Find where the given text appears and provide that cell's center as [X, Y] coordinate. 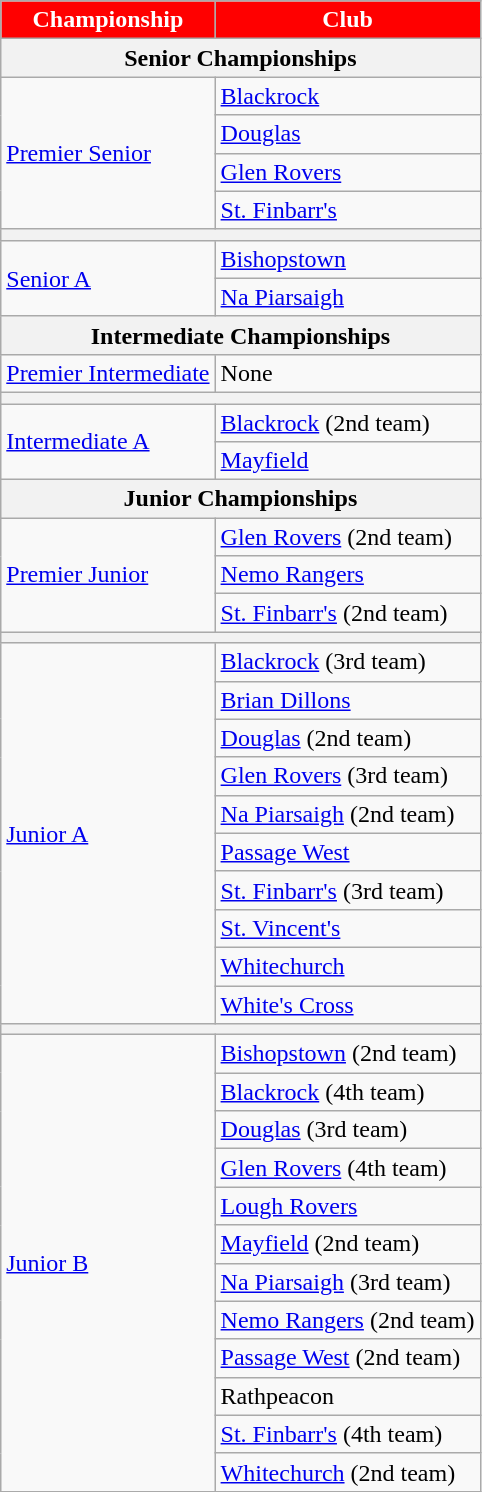
Mayfield [348, 461]
Intermediate Championships [240, 335]
Premier Junior [108, 575]
White's Cross [348, 1005]
Glen Rovers [348, 172]
Club [348, 20]
Senior A [108, 278]
Mayfield (2nd team) [348, 1244]
Junior A [108, 834]
St. Finbarr's (4th team) [348, 1434]
Junior B [108, 1264]
Blackrock [348, 96]
Blackrock (3rd team) [348, 662]
Whitechurch (2nd team) [348, 1472]
Nemo Rangers (2nd team) [348, 1320]
Lough Rovers [348, 1206]
Blackrock (2nd team) [348, 423]
Glen Rovers (3rd team) [348, 776]
Glen Rovers (4th team) [348, 1168]
Passage West [348, 852]
Na Piarsaigh (2nd team) [348, 814]
Bishopstown (2nd team) [348, 1054]
Douglas [348, 134]
Na Piarsaigh [348, 297]
St. Finbarr's (2nd team) [348, 613]
Premier Senior [108, 153]
St. Finbarr's [348, 210]
Intermediate A [108, 442]
Whitechurch [348, 966]
Glen Rovers (2nd team) [348, 537]
Senior Championships [240, 58]
Passage West (2nd team) [348, 1358]
St. Finbarr's (3rd team) [348, 890]
Douglas (2nd team) [348, 738]
Premier Intermediate [108, 373]
Douglas (3rd team) [348, 1130]
Brian Dillons [348, 700]
Junior Championships [240, 499]
Na Piarsaigh (3rd team) [348, 1282]
Blackrock (4th team) [348, 1092]
Rathpeacon [348, 1396]
None [348, 373]
Nemo Rangers [348, 575]
St. Vincent's [348, 928]
Championship [108, 20]
Bishopstown [348, 259]
